Return the [X, Y] coordinate for the center point of the cell that contains the specified text.  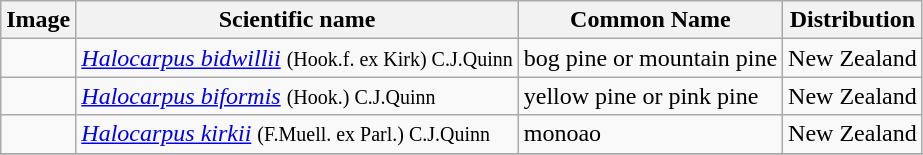
yellow pine or pink pine [650, 96]
Distribution [853, 20]
Common Name [650, 20]
Halocarpus biformis (Hook.) C.J.Quinn [297, 96]
monoao [650, 134]
bog pine or mountain pine [650, 58]
Scientific name [297, 20]
Halocarpus kirkii (F.Muell. ex Parl.) C.J.Quinn [297, 134]
Halocarpus bidwillii (Hook.f. ex Kirk) C.J.Quinn [297, 58]
Image [38, 20]
